Identify which cell holds the provided text, then report its [X, Y] central coordinate. 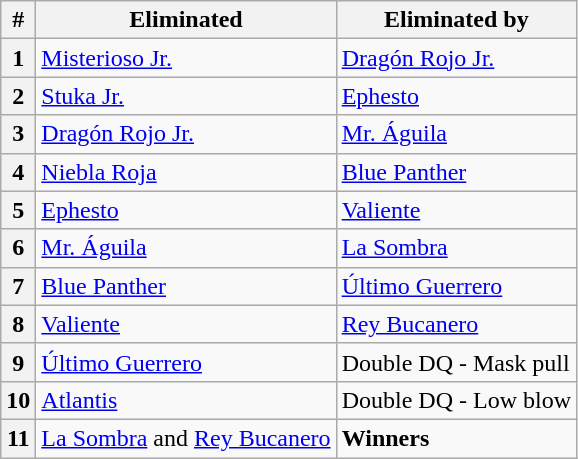
7 [18, 286]
Eliminated [186, 20]
10 [18, 400]
Niebla Roja [186, 172]
9 [18, 362]
# [18, 20]
Stuka Jr. [186, 96]
2 [18, 96]
1 [18, 58]
La Sombra and Rey Bucanero [186, 438]
4 [18, 172]
Atlantis [186, 400]
3 [18, 134]
6 [18, 248]
8 [18, 324]
Double DQ - Mask pull [456, 362]
5 [18, 210]
Misterioso Jr. [186, 58]
Eliminated by [456, 20]
Rey Bucanero [456, 324]
La Sombra [456, 248]
Double DQ - Low blow [456, 400]
Winners [456, 438]
11 [18, 438]
